Search for the cell housing the specified text and yield its (X, Y) center coordinate. 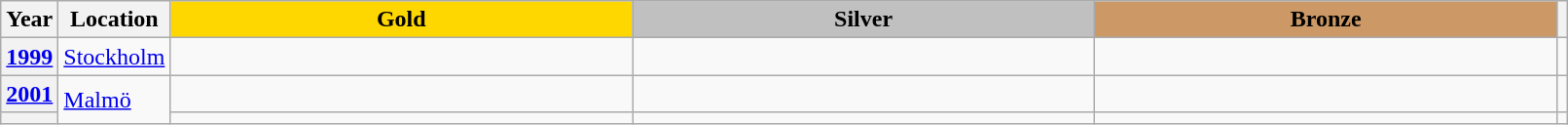
1999 (29, 57)
Gold (401, 20)
Year (29, 20)
Stockholm (115, 57)
Bronze (1326, 20)
Silver (864, 20)
Malmö (115, 100)
2001 (29, 94)
Location (115, 20)
